From the cell containing the given text, extract its center point as [X, Y] coordinate. 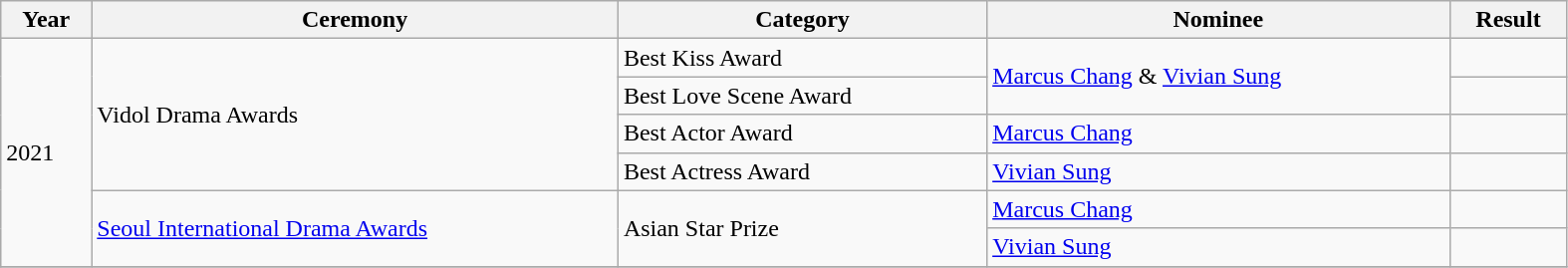
Category [802, 20]
Year [46, 20]
Best Kiss Award [802, 58]
Best Actor Award [802, 134]
Result [1508, 20]
2021 [46, 152]
Best Love Scene Award [802, 96]
Marcus Chang & Vivian Sung [1218, 77]
Seoul International Drama Awards [355, 228]
Ceremony [355, 20]
Best Actress Award [802, 171]
Asian Star Prize [802, 228]
Vidol Drama Awards [355, 115]
Nominee [1218, 20]
